Scan for the cell matching the given text and deliver its (x, y) coordinate at center. 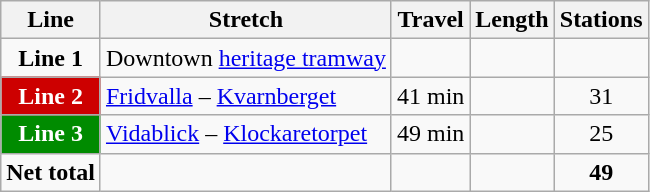
Net total (51, 172)
25 (601, 134)
Stretch (246, 20)
Fridvalla – Kvarnberget (246, 96)
Travel (430, 20)
Line 1 (51, 58)
Line 2 (51, 96)
Line (51, 20)
49 (601, 172)
Stations (601, 20)
Downtown heritage tramway (246, 58)
Line 3 (51, 134)
Length (512, 20)
49 min (430, 134)
41 min (430, 96)
Vidablick – Klockaretorpet (246, 134)
31 (601, 96)
